Return the [X, Y] coordinate for the center point of the cell that contains the specified text.  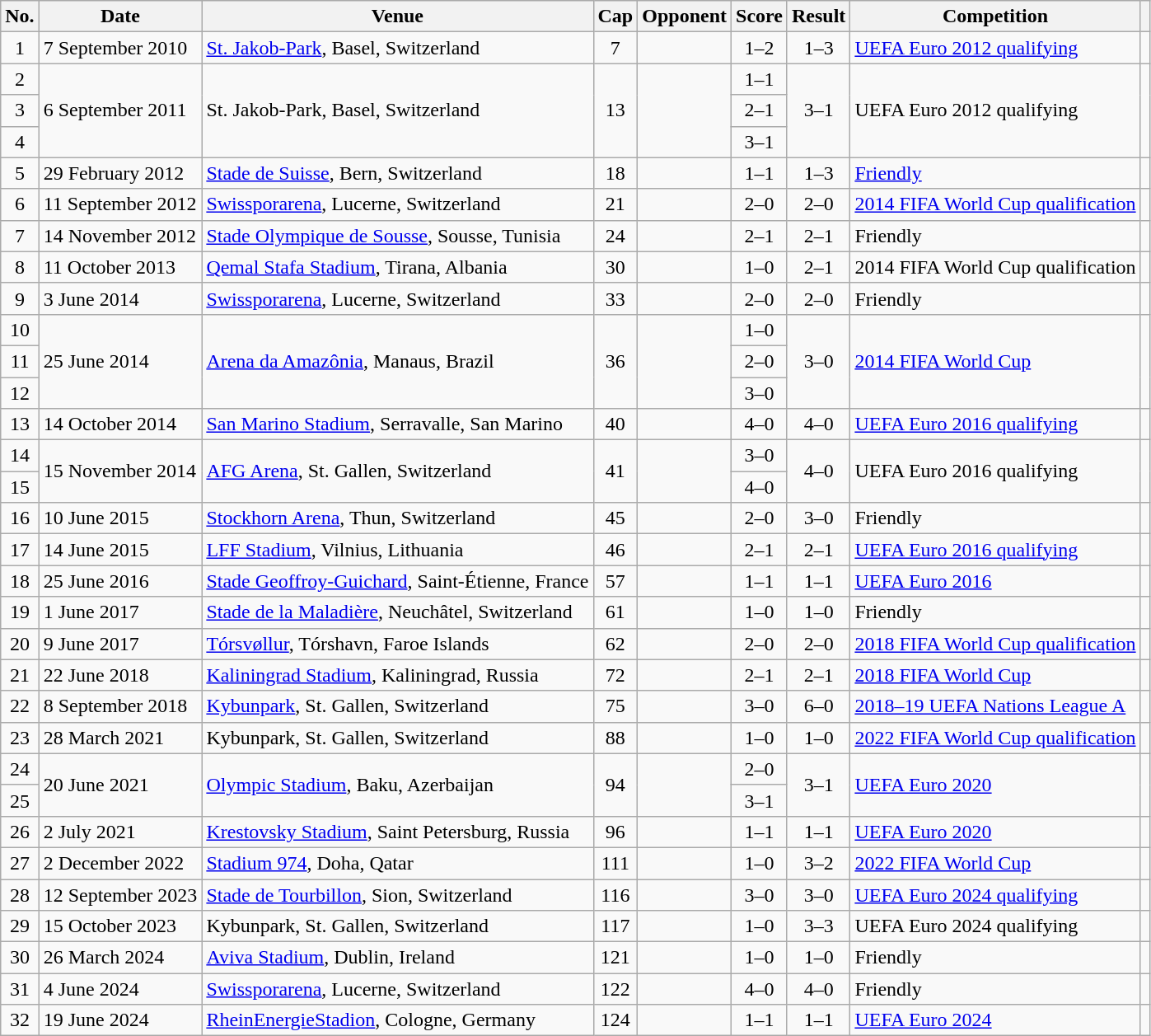
Opponent [685, 16]
2 July 2021 [120, 832]
2 [20, 79]
Stade de Tourbillon, Sion, Switzerland [397, 894]
2018 FIFA World Cup [995, 675]
61 [615, 612]
Venue [397, 16]
20 June 2021 [120, 785]
88 [615, 738]
41 [615, 471]
26 [20, 832]
72 [615, 675]
29 February 2012 [120, 173]
12 [20, 393]
2 December 2022 [120, 863]
4 [20, 142]
Tórsvøllur, Tórshavn, Faroe Islands [397, 644]
11 [20, 361]
14 November 2012 [120, 236]
15 October 2023 [120, 926]
116 [615, 894]
2018–19 UEFA Nations League A [995, 706]
San Marino Stadium, Serravalle, San Marino [397, 424]
2014 FIFA World Cup [995, 361]
10 [20, 330]
Stade de la Maladière, Neuchâtel, Switzerland [397, 612]
121 [615, 958]
6–0 [818, 706]
Krestovsky Stadium, Saint Petersburg, Russia [397, 832]
Qemal Stafa Stadium, Tirana, Albania [397, 267]
31 [20, 989]
29 [20, 926]
122 [615, 989]
2018 FIFA World Cup qualification [995, 644]
96 [615, 832]
117 [615, 926]
11 October 2013 [120, 267]
32 [20, 1020]
Olympic Stadium, Baku, Azerbaijan [397, 785]
25 [20, 800]
111 [615, 863]
40 [615, 424]
Date [120, 16]
20 [20, 644]
No. [20, 16]
9 June 2017 [120, 644]
3–3 [818, 926]
57 [615, 581]
45 [615, 518]
7 September 2010 [120, 48]
Stade Olympique de Sousse, Sousse, Tunisia [397, 236]
11 September 2012 [120, 204]
5 [20, 173]
3–2 [818, 863]
UEFA Euro 2024 [995, 1020]
UEFA Euro 2016 [995, 581]
Arena da Amazônia, Manaus, Brazil [397, 361]
AFG Arena, St. Gallen, Switzerland [397, 471]
1–2 [760, 48]
25 June 2014 [120, 361]
8 September 2018 [120, 706]
2022 FIFA World Cup [995, 863]
8 [20, 267]
3 June 2014 [120, 298]
36 [615, 361]
27 [20, 863]
6 September 2011 [120, 110]
25 June 2016 [120, 581]
1 June 2017 [120, 612]
15 November 2014 [120, 471]
Cap [615, 16]
124 [615, 1020]
14 [20, 456]
14 October 2014 [120, 424]
3 [20, 110]
22 [20, 706]
23 [20, 738]
Stockhorn Arena, Thun, Switzerland [397, 518]
28 March 2021 [120, 738]
28 [20, 894]
6 [20, 204]
16 [20, 518]
15 [20, 487]
Stadium 974, Doha, Qatar [397, 863]
33 [615, 298]
12 September 2023 [120, 894]
26 March 2024 [120, 958]
94 [615, 785]
4 June 2024 [120, 989]
19 [20, 612]
Stade de Suisse, Bern, Switzerland [397, 173]
62 [615, 644]
1 [20, 48]
2022 FIFA World Cup qualification [995, 738]
Competition [995, 16]
22 June 2018 [120, 675]
9 [20, 298]
10 June 2015 [120, 518]
19 June 2024 [120, 1020]
75 [615, 706]
Stade Geoffroy-Guichard, Saint-Étienne, France [397, 581]
RheinEnergieStadion, Cologne, Germany [397, 1020]
14 June 2015 [120, 550]
Result [818, 16]
17 [20, 550]
46 [615, 550]
Aviva Stadium, Dublin, Ireland [397, 958]
Score [760, 16]
LFF Stadium, Vilnius, Lithuania [397, 550]
Kaliningrad Stadium, Kaliningrad, Russia [397, 675]
